For the text-containing cell, return its midpoint in [x, y] coordinate format. 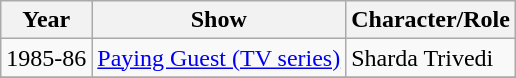
Character/Role [431, 20]
Sharda Trivedi [431, 58]
1985-86 [46, 58]
Paying Guest (TV series) [219, 58]
Year [46, 20]
Show [219, 20]
